Return (x, y) of the center of cell containing provided text 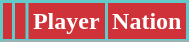
Nation (147, 22)
Player (66, 22)
